Return [x, y] of the center of cell containing provided text 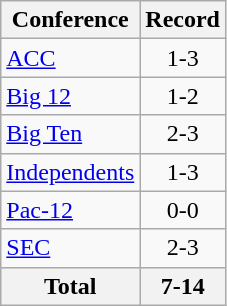
1-2 [183, 96]
Big Ten [70, 134]
ACC [70, 58]
Conference [70, 20]
Independents [70, 172]
0-0 [183, 210]
Pac-12 [70, 210]
Big 12 [70, 96]
7-14 [183, 286]
SEC [70, 248]
Total [70, 286]
Record [183, 20]
